Return the [X, Y] coordinate for the center point of the cell that contains the specified text.  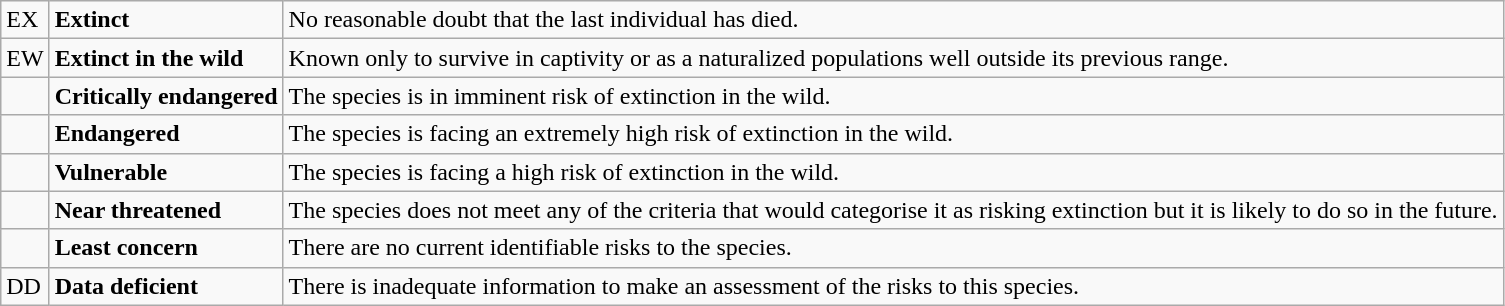
Extinct [166, 20]
Data deficient [166, 286]
There is inadequate information to make an assessment of the risks to this species. [893, 286]
The species is in imminent risk of extinction in the wild. [893, 96]
The species is facing a high risk of extinction in the wild. [893, 172]
Extinct in the wild [166, 58]
Endangered [166, 134]
Vulnerable [166, 172]
There are no current identifiable risks to the species. [893, 248]
EW [25, 58]
The species does not meet any of the criteria that would categorise it as risking extinction but it is likely to do so in the future. [893, 210]
EX [25, 20]
DD [25, 286]
Near threatened [166, 210]
Critically endangered [166, 96]
No reasonable doubt that the last individual has died. [893, 20]
The species is facing an extremely high risk of extinction in the wild. [893, 134]
Least concern [166, 248]
Known only to survive in captivity or as a naturalized populations well outside its previous range. [893, 58]
